Locate the cell with the specified text and output its (X, Y) center coordinate. 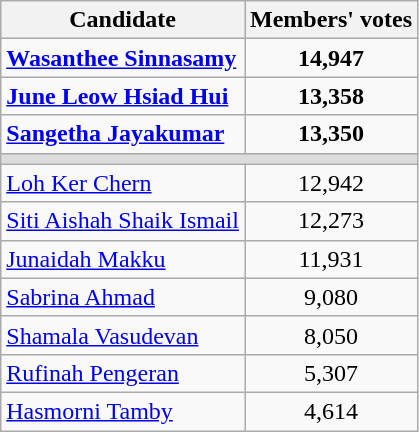
13,358 (330, 96)
Loh Ker Chern (123, 183)
13,350 (330, 134)
Members' votes (330, 20)
June Leow Hsiad Hui (123, 96)
Junaidah Makku (123, 259)
14,947 (330, 58)
9,080 (330, 297)
5,307 (330, 373)
Hasmorni Tamby (123, 411)
12,942 (330, 183)
11,931 (330, 259)
8,050 (330, 335)
Rufinah Pengeran (123, 373)
Siti Aishah Shaik Ismail (123, 221)
Shamala Vasudevan (123, 335)
Sangetha Jayakumar (123, 134)
4,614 (330, 411)
12,273 (330, 221)
Candidate (123, 20)
Wasanthee Sinnasamy (123, 58)
Sabrina Ahmad (123, 297)
